Output the (x, y) coordinate of the center of the cell containing the given text.  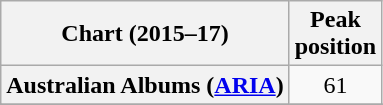
61 (335, 85)
Chart (2015–17) (145, 34)
Australian Albums (ARIA) (145, 85)
Peak position (335, 34)
